Find where the given text appears and provide that cell's center as [x, y] coordinate. 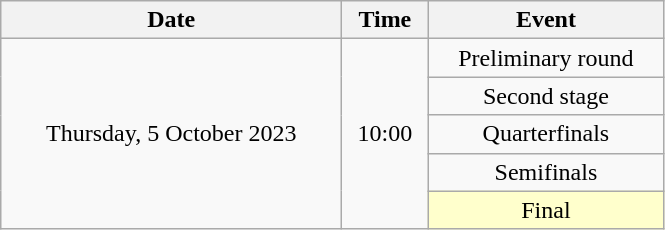
Thursday, 5 October 2023 [172, 134]
Quarterfinals [546, 134]
Event [546, 20]
Time [385, 20]
Preliminary round [546, 58]
10:00 [385, 134]
Second stage [546, 96]
Final [546, 210]
Date [172, 20]
Semifinals [546, 172]
